Provide the (X, Y) coordinate of the cell's center where the given text is located.  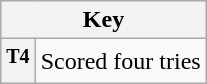
Scored four tries (120, 62)
T4 (18, 62)
Key (104, 20)
